Pinpoint the cell where the given text exists, returning its (X, Y) midpoint coordinate. 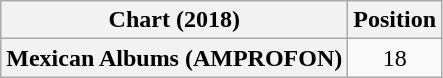
18 (395, 58)
Position (395, 20)
Mexican Albums (AMPROFON) (174, 58)
Chart (2018) (174, 20)
